Output the (x, y) coordinate of the center of the cell containing the given text.  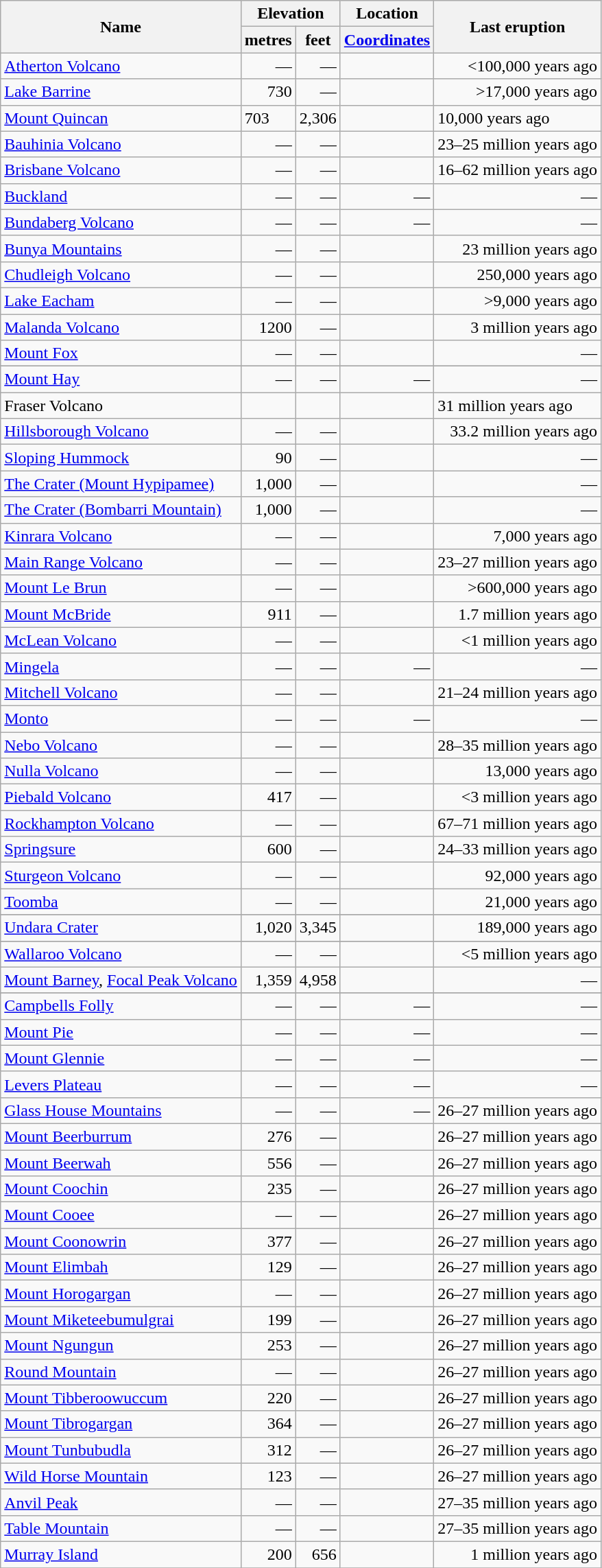
Chudleigh Volcano (121, 274)
Mount McBride (121, 614)
Rockhampton Volcano (121, 823)
417 (268, 797)
703 (268, 118)
911 (268, 614)
Malanda Volcano (121, 327)
Piebald Volcano (121, 797)
feet (318, 40)
235 (268, 1189)
metres (268, 40)
31 million years ago (518, 406)
24–33 million years ago (518, 850)
Wallaroo Volcano (121, 954)
21–24 million years ago (518, 692)
189,000 years ago (518, 928)
1,020 (268, 928)
1 million years ago (518, 1554)
Hillsborough Volcano (121, 432)
Nebo Volcano (121, 745)
1200 (268, 327)
<100,000 years ago (518, 66)
Mount Ngungun (121, 1346)
Mount Tunbubudla (121, 1450)
Mount Fox (121, 353)
600 (268, 850)
276 (268, 1136)
Mount Pie (121, 1032)
730 (268, 92)
3,345 (318, 928)
Mount Coochin (121, 1189)
Table Mountain (121, 1528)
Mount Beerburrum (121, 1136)
Bauhinia Volcano (121, 144)
Mount Cooee (121, 1215)
21,000 years ago (518, 902)
Coordinates (387, 40)
Location (387, 14)
3 million years ago (518, 327)
33.2 million years ago (518, 432)
Lake Barrine (121, 92)
92,000 years ago (518, 876)
Murray Island (121, 1554)
Nulla Volcano (121, 771)
Main Range Volcano (121, 562)
Round Mountain (121, 1372)
Mount Elimbah (121, 1267)
253 (268, 1346)
10,000 years ago (518, 118)
123 (268, 1476)
Campbells Folly (121, 1006)
Mount Glennie (121, 1058)
377 (268, 1241)
Mount Hay (121, 379)
Springsure (121, 850)
28–35 million years ago (518, 745)
The Crater (Mount Hypipamee) (121, 484)
Anvil Peak (121, 1502)
250,000 years ago (518, 274)
>17,000 years ago (518, 92)
312 (268, 1450)
Lake Eacham (121, 301)
Name (121, 27)
220 (268, 1398)
Elevation (291, 14)
90 (268, 458)
Mitchell Volcano (121, 692)
Last eruption (518, 27)
>9,000 years ago (518, 301)
Sturgeon Volcano (121, 876)
13,000 years ago (518, 771)
199 (268, 1320)
McLean Volcano (121, 640)
200 (268, 1554)
Levers Plateau (121, 1084)
>600,000 years ago (518, 588)
<3 million years ago (518, 797)
364 (268, 1424)
Mount Miketeebumulgrai (121, 1320)
1,359 (268, 980)
Fraser Volcano (121, 406)
23 million years ago (518, 248)
4,958 (318, 980)
Glass House Mountains (121, 1110)
23–27 million years ago (518, 562)
The Crater (Bombarri Mountain) (121, 510)
Kinrara Volcano (121, 536)
129 (268, 1267)
1.7 million years ago (518, 614)
Mingela (121, 666)
Mount Coonowrin (121, 1241)
Mount Tibrogargan (121, 1424)
Brisbane Volcano (121, 170)
7,000 years ago (518, 536)
Sloping Hummock (121, 458)
Bunya Mountains (121, 248)
Mount Le Brun (121, 588)
Atherton Volcano (121, 66)
656 (318, 1554)
Mount Barney, Focal Peak Volcano (121, 980)
Mount Beerwah (121, 1163)
Mount Tibberoowuccum (121, 1398)
Toomba (121, 902)
Monto (121, 718)
16–62 million years ago (518, 170)
Undara Crater (121, 928)
Wild Horse Mountain (121, 1476)
23–25 million years ago (518, 144)
2,306 (318, 118)
Mount Horogargan (121, 1294)
<1 million years ago (518, 640)
Buckland (121, 196)
556 (268, 1163)
<5 million years ago (518, 954)
Bundaberg Volcano (121, 222)
67–71 million years ago (518, 823)
Mount Quincan (121, 118)
